Extract the (X, Y) coordinate from the center of the cell holding the provided text.  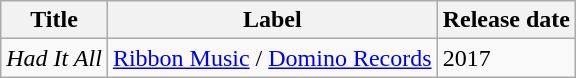
Label (272, 20)
Had It All (54, 58)
Release date (506, 20)
2017 (506, 58)
Title (54, 20)
Ribbon Music / Domino Records (272, 58)
